Determine the [X, Y] coordinate at the center of the cell enclosing the given text.  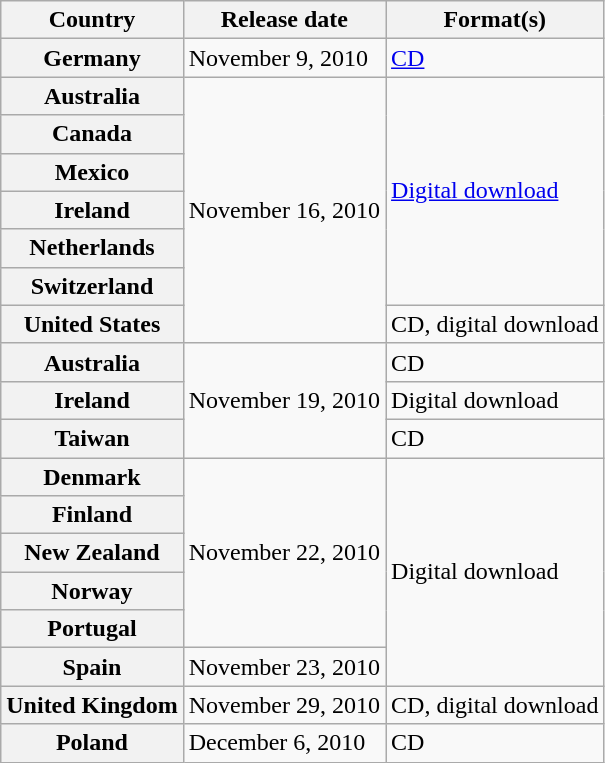
Finland [92, 515]
Mexico [92, 172]
United Kingdom [92, 705]
November 22, 2010 [284, 553]
Germany [92, 58]
New Zealand [92, 553]
Norway [92, 591]
Release date [284, 20]
Country [92, 20]
November 9, 2010 [284, 58]
November 29, 2010 [284, 705]
Netherlands [92, 248]
November 19, 2010 [284, 400]
November 23, 2010 [284, 667]
Denmark [92, 477]
November 16, 2010 [284, 210]
Switzerland [92, 286]
Poland [92, 743]
Portugal [92, 629]
Canada [92, 134]
Taiwan [92, 438]
United States [92, 324]
Format(s) [495, 20]
Spain [92, 667]
December 6, 2010 [284, 743]
